Pinpoint the cell where the given text exists, returning its [X, Y] midpoint coordinate. 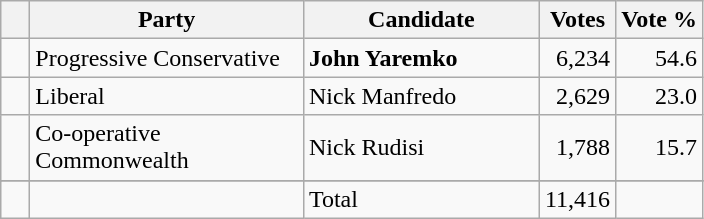
Party [167, 20]
John Yaremko [421, 58]
15.7 [660, 148]
Co-operative Commonwealth [167, 148]
Progressive Conservative [167, 58]
54.6 [660, 58]
Votes [577, 20]
2,629 [577, 96]
6,234 [577, 58]
23.0 [660, 96]
11,416 [577, 199]
Nick Manfredo [421, 96]
Candidate [421, 20]
Vote % [660, 20]
Liberal [167, 96]
1,788 [577, 148]
Nick Rudisi [421, 148]
Total [421, 199]
